Determine the (x, y) coordinate at the center of the cell enclosing the given text.  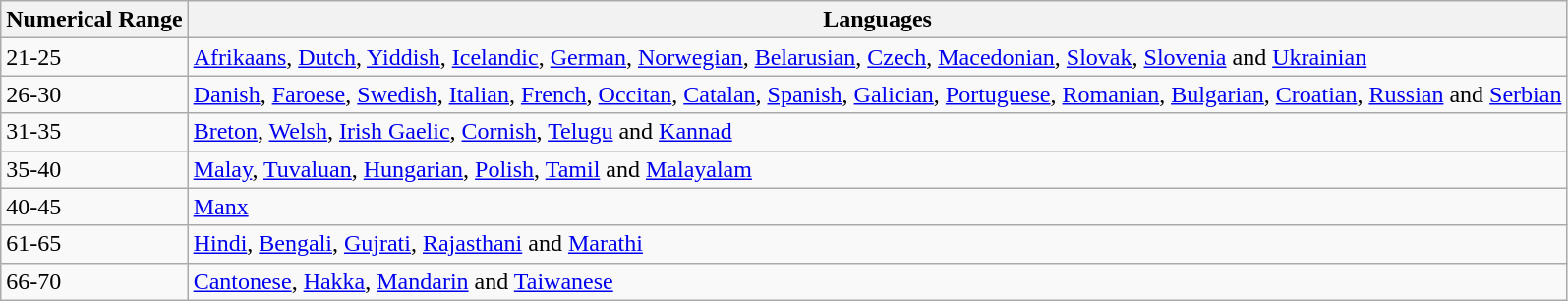
61-65 (94, 244)
Malay, Tuvaluan, Hungarian, Polish, Tamil and Malayalam (877, 169)
21-25 (94, 57)
40-45 (94, 207)
Manx (877, 207)
66-70 (94, 281)
Numerical Range (94, 20)
Languages (877, 20)
31-35 (94, 132)
Hindi, Bengali, Gujrati, Rajasthani and Marathi (877, 244)
26-30 (94, 94)
35-40 (94, 169)
Afrikaans, Dutch, Yiddish, Icelandic, German, Norwegian, Belarusian, Czech, Macedonian, Slovak, Slovenia and Ukrainian (877, 57)
Danish, Faroese, Swedish, Italian, French, Occitan, Catalan, Spanish, Galician, Portuguese, Romanian, Bulgarian, Croatian, Russian and Serbian (877, 94)
Cantonese, Hakka, Mandarin and Taiwanese (877, 281)
Breton, Welsh, Irish Gaelic, Cornish, Telugu and Kannad (877, 132)
